Provide the (X, Y) coordinate of the cell's center where the given text is located.  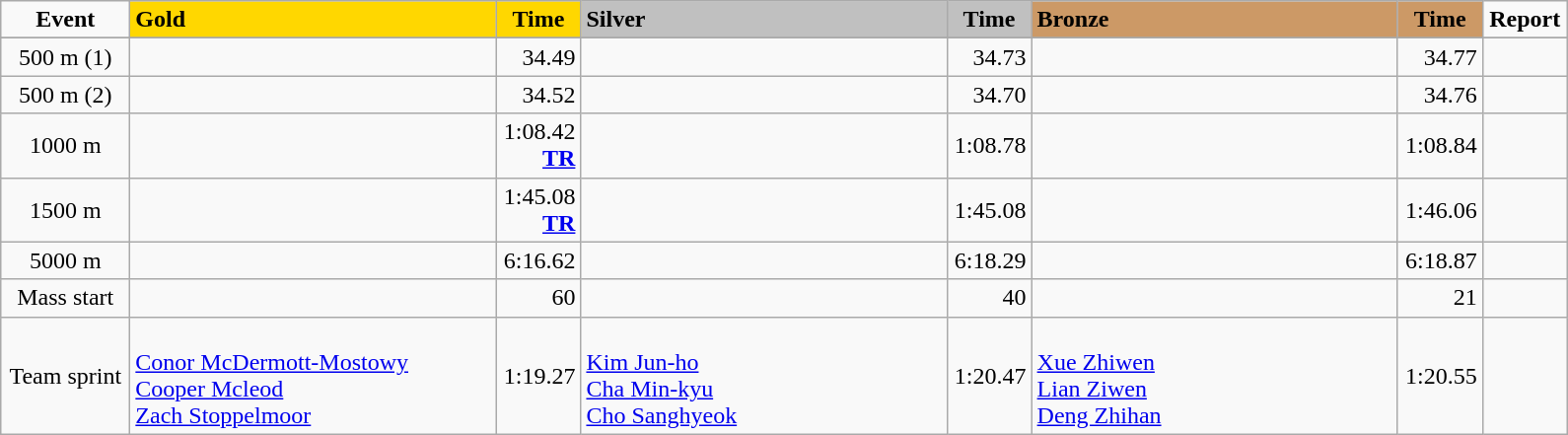
Team sprint (65, 375)
6:16.62 (538, 260)
34.76 (1440, 95)
1:45.08TR (538, 209)
1:19.27 (538, 375)
1:08.42TR (538, 146)
60 (538, 298)
1:08.78 (989, 146)
40 (989, 298)
5000 m (65, 260)
Conor McDermott-MostowyCooper McleodZach Stoppelmoor (314, 375)
Silver (763, 20)
1:08.84 (1440, 146)
1:46.06 (1440, 209)
1:20.47 (989, 375)
Gold (314, 20)
500 m (2) (65, 95)
34.77 (1440, 57)
1500 m (65, 209)
6:18.87 (1440, 260)
34.73 (989, 57)
34.70 (989, 95)
1000 m (65, 146)
1:45.08 (989, 209)
21 (1440, 298)
Report (1525, 20)
Event (65, 20)
Kim Jun-hoCha Min-kyuCho Sanghyeok (763, 375)
34.49 (538, 57)
6:18.29 (989, 260)
Xue ZhiwenLian ZiwenDeng Zhihan (1215, 375)
1:20.55 (1440, 375)
34.52 (538, 95)
Mass start (65, 298)
Bronze (1215, 20)
500 m (1) (65, 57)
